Detect which cell encompasses the target text, then output its [x, y] center coordinate. 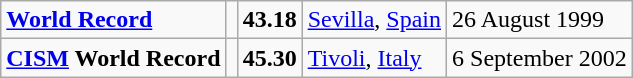
45.30 [270, 58]
26 August 1999 [540, 20]
World Record [114, 20]
CISM World Record [114, 58]
Sevilla, Spain [374, 20]
Tivoli, Italy [374, 58]
43.18 [270, 20]
6 September 2002 [540, 58]
